Determine the (X, Y) coordinate at the center of the cell enclosing the given text.  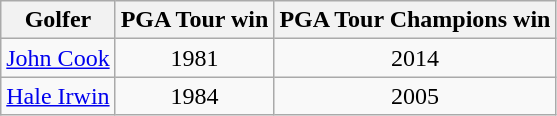
PGA Tour Champions win (415, 20)
2014 (415, 58)
Golfer (58, 20)
1984 (194, 96)
2005 (415, 96)
PGA Tour win (194, 20)
1981 (194, 58)
John Cook (58, 58)
Hale Irwin (58, 96)
